Locate the cell with the specified text and output its [x, y] center coordinate. 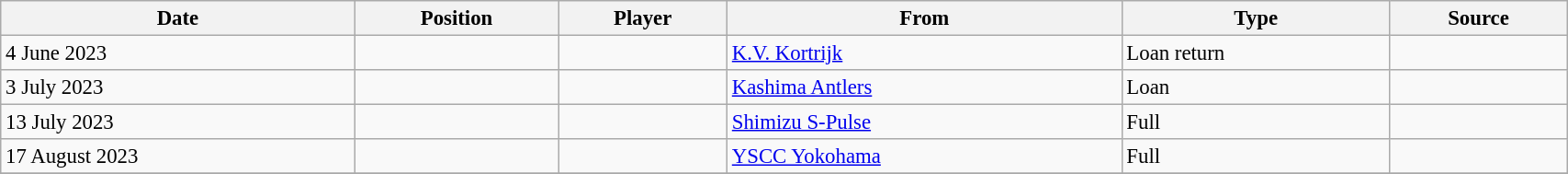
Player [643, 18]
3 July 2023 [178, 87]
Date [178, 18]
Type [1256, 18]
Position [457, 18]
Loan [1256, 87]
Loan return [1256, 53]
13 July 2023 [178, 122]
K.V. Kortrijk [925, 53]
4 June 2023 [178, 53]
Source [1478, 18]
From [925, 18]
YSCC Yokohama [925, 157]
Shimizu S-Pulse [925, 122]
17 August 2023 [178, 157]
Kashima Antlers [925, 87]
